Detect which cell encompasses the target text, then output its [x, y] center coordinate. 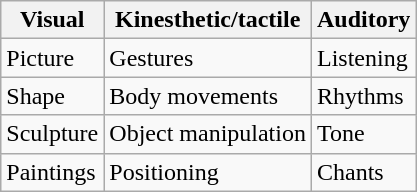
Gestures [208, 58]
Visual [52, 20]
Positioning [208, 172]
Sculpture [52, 134]
Auditory [363, 20]
Tone [363, 134]
Kinesthetic/tactile [208, 20]
Object manipulation [208, 134]
Paintings [52, 172]
Rhythms [363, 96]
Picture [52, 58]
Chants [363, 172]
Body movements [208, 96]
Listening [363, 58]
Shape [52, 96]
